Return (x, y) of the center of cell containing provided text 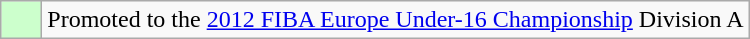
Promoted to the 2012 FIBA Europe Under-16 Championship Division A (396, 20)
